Scan for the cell matching the given text and deliver its (X, Y) coordinate at center. 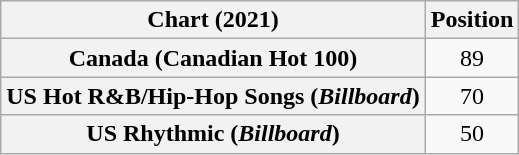
US Hot R&B/Hip-Hop Songs (Billboard) (213, 96)
Canada (Canadian Hot 100) (213, 58)
89 (472, 58)
US Rhythmic (Billboard) (213, 134)
70 (472, 96)
Chart (2021) (213, 20)
50 (472, 134)
Position (472, 20)
